Output the [x, y] coordinate of the center of the cell containing the given text.  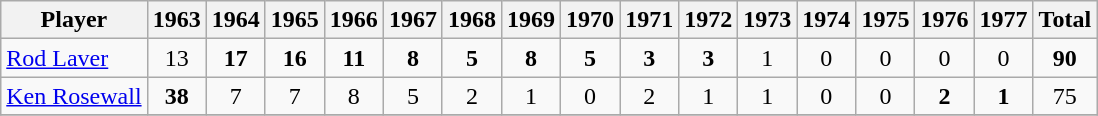
Total [1065, 20]
Ken Rosewall [74, 96]
1971 [650, 20]
1967 [412, 20]
Rod Laver [74, 58]
11 [354, 58]
1972 [708, 20]
1969 [530, 20]
1975 [886, 20]
1965 [294, 20]
1977 [1004, 20]
13 [176, 58]
Player [74, 20]
75 [1065, 96]
1966 [354, 20]
17 [236, 58]
1974 [826, 20]
1964 [236, 20]
1976 [944, 20]
1968 [472, 20]
90 [1065, 58]
1963 [176, 20]
1970 [590, 20]
16 [294, 58]
1973 [768, 20]
38 [176, 96]
